Pinpoint the cell where the given text exists, returning its (X, Y) midpoint coordinate. 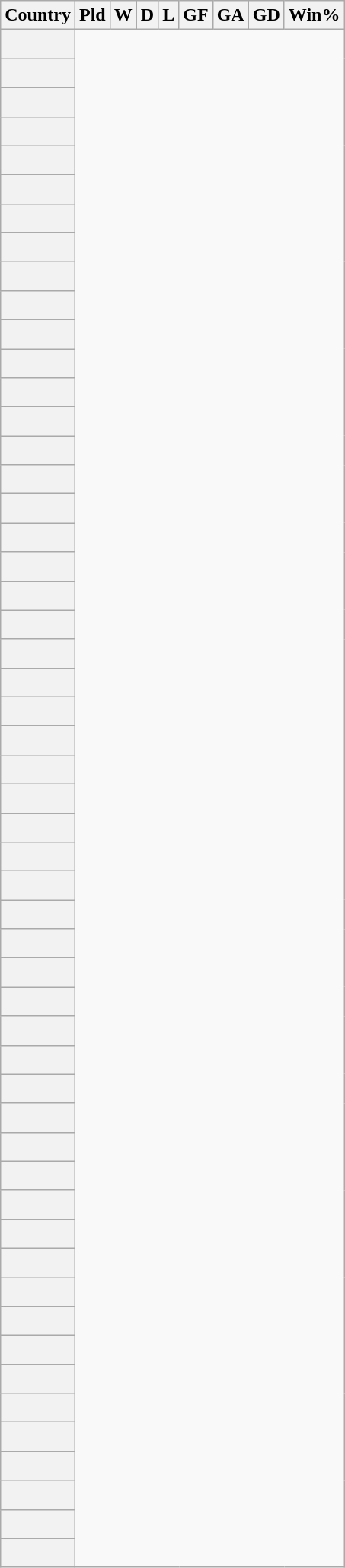
Win% (314, 15)
GD (267, 15)
GA (230, 15)
Pld (92, 15)
W (123, 15)
Country (38, 15)
GF (196, 15)
D (147, 15)
L (169, 15)
